Identify which cell holds the provided text, then report its (X, Y) central coordinate. 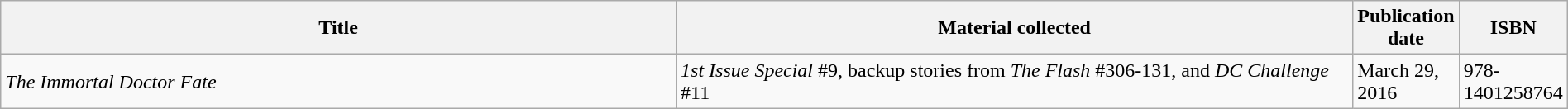
ISBN (1513, 28)
Material collected (1015, 28)
The Immortal Doctor Fate (339, 81)
1st Issue Special #9, backup stories from The Flash #306-131, and DC Challenge #11 (1015, 81)
Title (339, 28)
Publication date (1406, 28)
March 29, 2016 (1406, 81)
978-1401258764 (1513, 81)
